Scan for the cell matching the given text and deliver its (X, Y) coordinate at center. 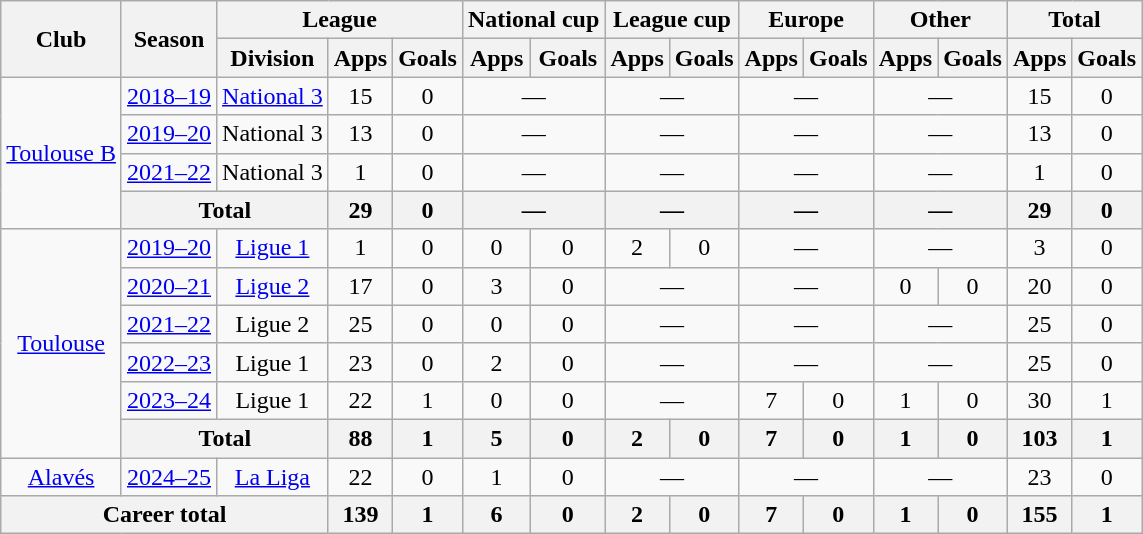
Toulouse (62, 343)
2018–19 (168, 96)
National cup (533, 20)
Alavés (62, 477)
League cup (672, 20)
88 (360, 438)
2022–23 (168, 362)
Other (940, 20)
6 (496, 515)
139 (360, 515)
2023–24 (168, 400)
155 (1039, 515)
Career total (164, 515)
Europe (806, 20)
Toulouse B (62, 153)
2024–25 (168, 477)
5 (496, 438)
Club (62, 39)
La Liga (273, 477)
17 (360, 286)
2020–21 (168, 286)
103 (1039, 438)
20 (1039, 286)
League (340, 20)
Season (168, 39)
30 (1039, 400)
Division (273, 58)
